Extract the [X, Y] coordinate from the center of the cell holding the provided text.  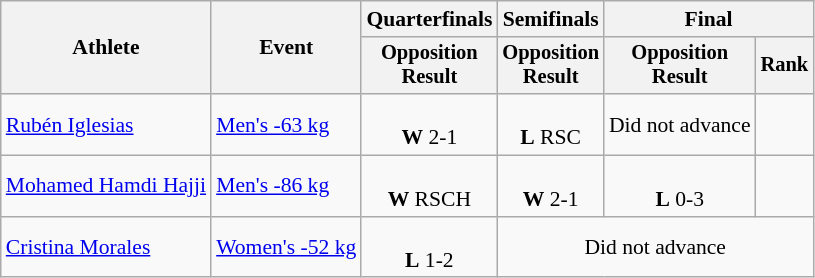
Athlete [106, 48]
Rubén Iglesias [106, 124]
Rank [785, 66]
W RSCH [429, 186]
Semifinals [550, 19]
L RSC [550, 124]
Women's -52 kg [286, 248]
Final [708, 19]
Event [286, 48]
L 1-2 [429, 248]
Cristina Morales [106, 248]
Men's -63 kg [286, 124]
L 0-3 [680, 186]
Quarterfinals [429, 19]
Men's -86 kg [286, 186]
Mohamed Hamdi Hajji [106, 186]
